Determine the [x, y] coordinate at the center of the cell enclosing the given text.  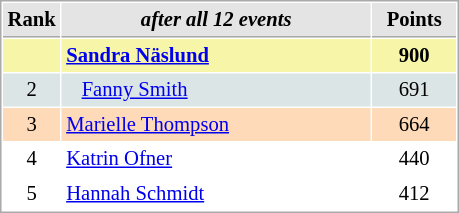
Katrin Ofner [216, 158]
Marielle Thompson [216, 124]
Fanny Smith [216, 90]
440 [414, 158]
after all 12 events [216, 20]
4 [32, 158]
Sandra Näslund [216, 56]
5 [32, 194]
412 [414, 194]
691 [414, 90]
Hannah Schmidt [216, 194]
3 [32, 124]
900 [414, 56]
664 [414, 124]
Points [414, 20]
2 [32, 90]
Rank [32, 20]
